Provide the [x, y] coordinate of the cell's center where the given text is located.  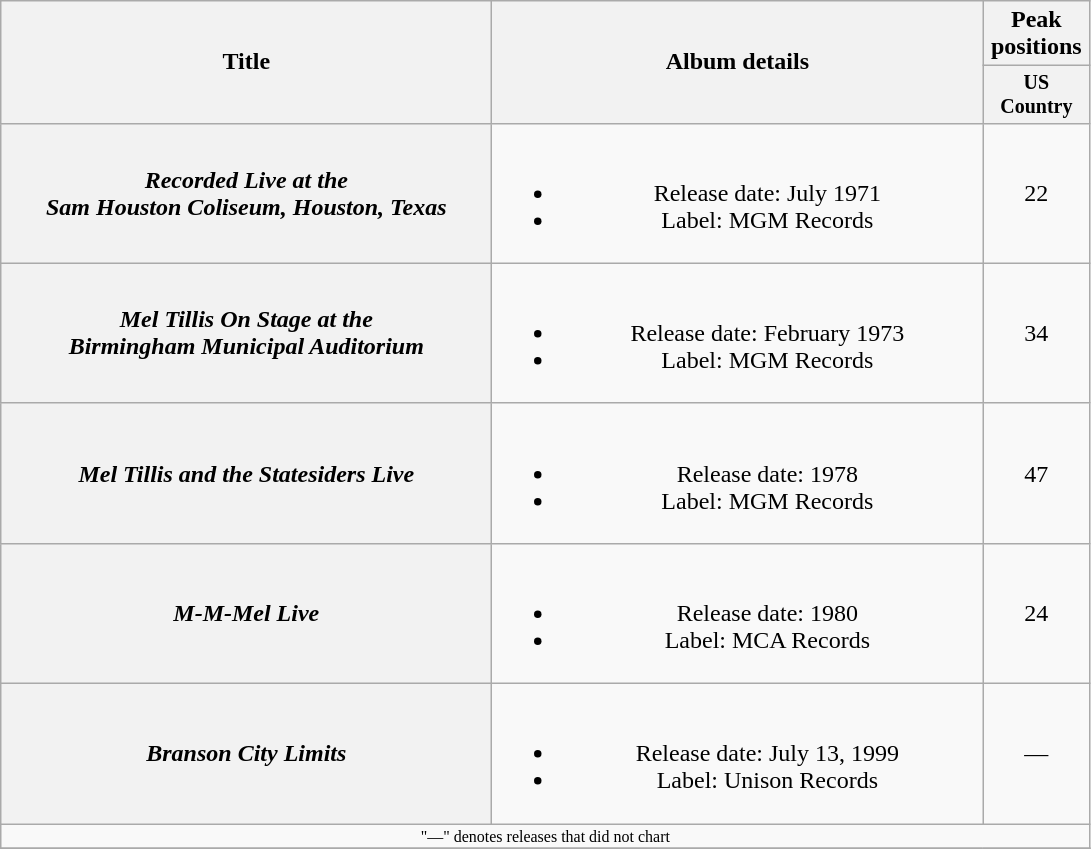
Album details [738, 62]
Peak positions [1036, 34]
Mel Tillis and the Statesiders Live [246, 473]
"—" denotes releases that did not chart [546, 836]
22 [1036, 193]
Release date: 1978Label: MGM Records [738, 473]
M-M-Mel Live [246, 613]
US Country [1036, 94]
34 [1036, 333]
Release date: July 13, 1999Label: Unison Records [738, 754]
Release date: July 1971Label: MGM Records [738, 193]
Recorded Live at theSam Houston Coliseum, Houston, Texas [246, 193]
47 [1036, 473]
Branson City Limits [246, 754]
24 [1036, 613]
Release date: February 1973Label: MGM Records [738, 333]
Mel Tillis On Stage at theBirmingham Municipal Auditorium [246, 333]
Release date: 1980Label: MCA Records [738, 613]
— [1036, 754]
Title [246, 62]
